Capture the cell that displays the provided text and extract its (x, y) central coordinate. 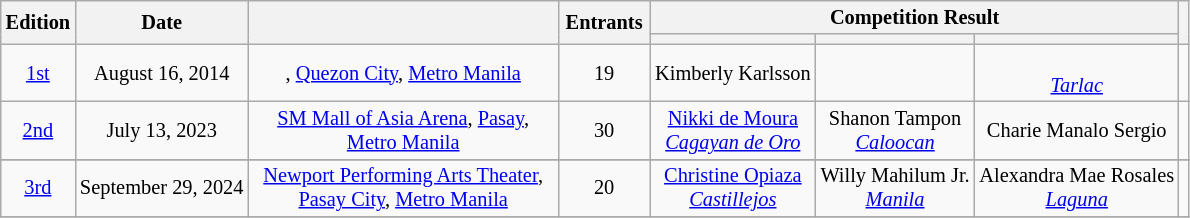
3rd (38, 188)
Edition (38, 22)
Shanon TamponCaloocan (896, 130)
Entrants (604, 22)
Alexandra Mae RosalesLaguna (1077, 188)
July 13, 2023 (162, 130)
Competition Result (914, 17)
Charie Manalo Sergio (1077, 130)
September 29, 2024 (162, 188)
2nd (38, 130)
August 16, 2014 (162, 73)
Nikki de MouraCagayan de Oro (732, 130)
Date (162, 22)
Willy Mahilum Jr.Manila (896, 188)
Kimberly Karlsson (732, 73)
SM Mall of Asia Arena, Pasay, Metro Manila (403, 130)
20 (604, 188)
Newport Performing Arts Theater, Pasay City, Metro Manila (403, 188)
Christine OpiazaCastillejos (732, 188)
30 (604, 130)
Tarlac (1077, 73)
1st (38, 73)
, Quezon City, Metro Manila (403, 73)
19 (604, 73)
